Identify which cell holds the provided text, then report its (X, Y) central coordinate. 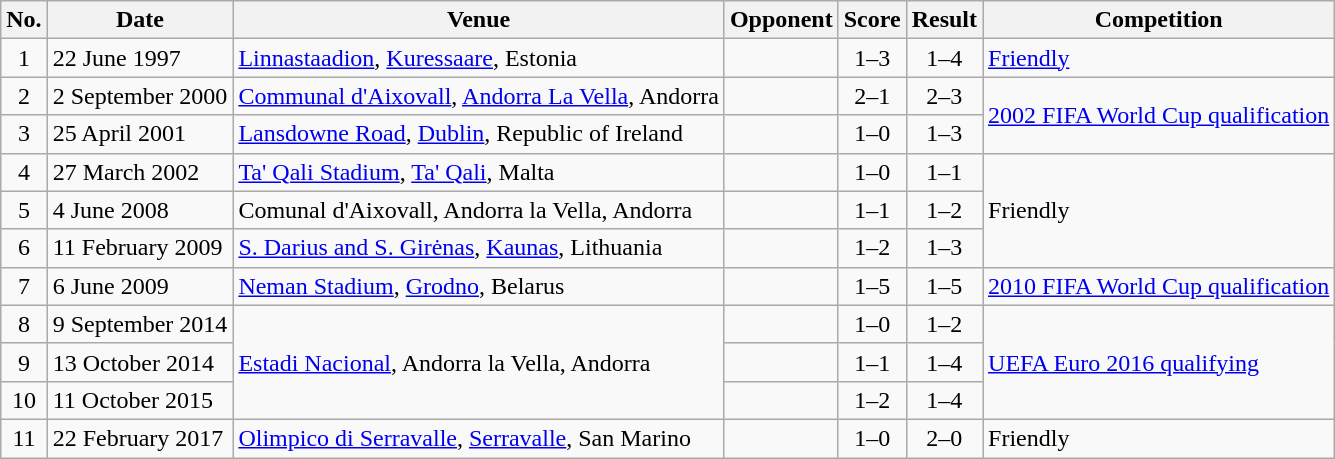
Date (140, 20)
5 (24, 210)
Neman Stadium, Grodno, Belarus (479, 286)
Lansdowne Road, Dublin, Republic of Ireland (479, 134)
7 (24, 286)
6 (24, 248)
3 (24, 134)
27 March 2002 (140, 172)
Communal d'Aixovall, Andorra La Vella, Andorra (479, 96)
1 (24, 58)
UEFA Euro 2016 qualifying (1159, 362)
6 June 2009 (140, 286)
2002 FIFA World Cup qualification (1159, 115)
2–1 (872, 96)
2–3 (944, 96)
Score (872, 20)
2–0 (944, 438)
Competition (1159, 20)
4 (24, 172)
9 September 2014 (140, 324)
Comunal d'Aixovall, Andorra la Vella, Andorra (479, 210)
13 October 2014 (140, 362)
22 June 1997 (140, 58)
Olimpico di Serravalle, Serravalle, San Marino (479, 438)
2 (24, 96)
8 (24, 324)
Result (944, 20)
Ta' Qali Stadium, Ta' Qali, Malta (479, 172)
11 (24, 438)
Opponent (781, 20)
Linnastaadion, Kuressaare, Estonia (479, 58)
4 June 2008 (140, 210)
2010 FIFA World Cup qualification (1159, 286)
11 October 2015 (140, 400)
Venue (479, 20)
11 February 2009 (140, 248)
Estadi Nacional, Andorra la Vella, Andorra (479, 362)
10 (24, 400)
2 September 2000 (140, 96)
9 (24, 362)
25 April 2001 (140, 134)
22 February 2017 (140, 438)
S. Darius and S. Girėnas, Kaunas, Lithuania (479, 248)
No. (24, 20)
